Return [x, y] of the center of cell containing provided text 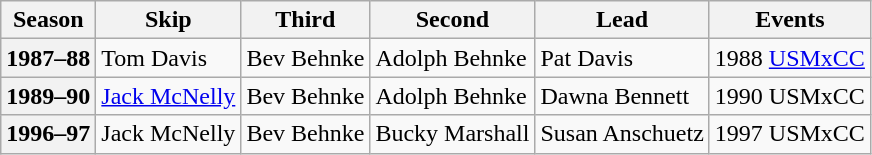
Susan Anschuetz [622, 134]
1987–88 [48, 58]
Bucky Marshall [452, 134]
1997 USMxCC [790, 134]
Second [452, 20]
1988 USMxCC [790, 58]
Lead [622, 20]
1996–97 [48, 134]
Skip [168, 20]
1989–90 [48, 96]
Events [790, 20]
Pat Davis [622, 58]
Season [48, 20]
Dawna Bennett [622, 96]
Tom Davis [168, 58]
1990 USMxCC [790, 96]
Third [306, 20]
